Return (X, Y) of the center of cell containing provided text 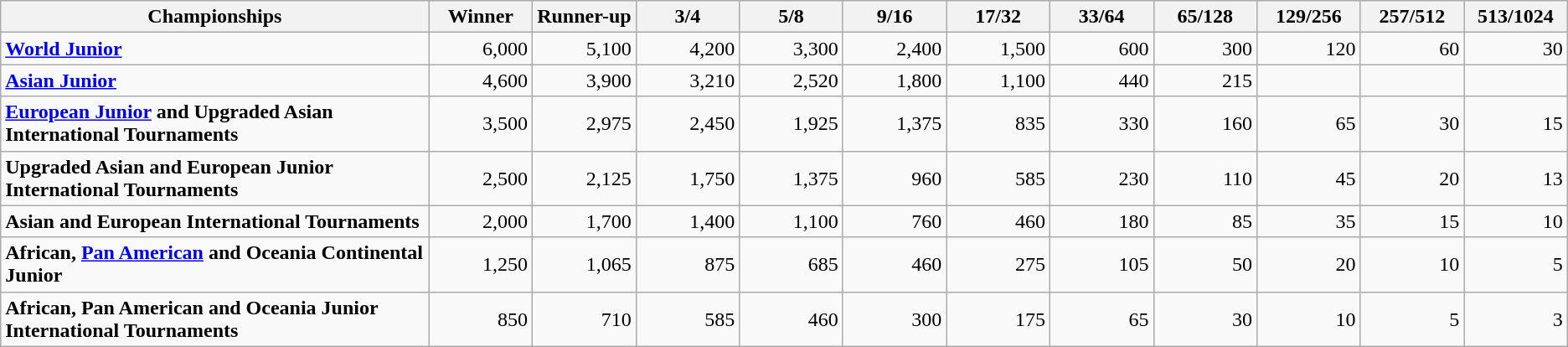
257/512 (1412, 17)
Winner (481, 17)
215 (1205, 80)
World Junior (214, 49)
2,975 (585, 124)
50 (1205, 265)
2,520 (792, 80)
1,925 (792, 124)
2,450 (688, 124)
Upgraded Asian and European Junior International Tournaments (214, 178)
160 (1205, 124)
275 (998, 265)
1,400 (688, 221)
Runner-up (585, 17)
1,065 (585, 265)
3/4 (688, 17)
33/64 (1101, 17)
960 (895, 178)
120 (1309, 49)
3 (1516, 319)
1,250 (481, 265)
685 (792, 265)
835 (998, 124)
2,400 (895, 49)
230 (1101, 178)
35 (1309, 221)
13 (1516, 178)
3,300 (792, 49)
1,800 (895, 80)
875 (688, 265)
2,500 (481, 178)
180 (1101, 221)
175 (998, 319)
760 (895, 221)
9/16 (895, 17)
45 (1309, 178)
65/128 (1205, 17)
129/256 (1309, 17)
513/1024 (1516, 17)
5,100 (585, 49)
60 (1412, 49)
5/8 (792, 17)
4,200 (688, 49)
3,900 (585, 80)
Asian and European International Tournaments (214, 221)
85 (1205, 221)
4,600 (481, 80)
110 (1205, 178)
3,500 (481, 124)
440 (1101, 80)
European Junior and Upgraded Asian International Tournaments (214, 124)
3,210 (688, 80)
600 (1101, 49)
710 (585, 319)
105 (1101, 265)
Asian Junior (214, 80)
African, Pan American and Oceania Continental Junior (214, 265)
6,000 (481, 49)
850 (481, 319)
17/32 (998, 17)
330 (1101, 124)
1,500 (998, 49)
Championships (214, 17)
2,000 (481, 221)
1,750 (688, 178)
1,700 (585, 221)
African, Pan American and Oceania Junior International Tournaments (214, 319)
2,125 (585, 178)
